Capture the cell that displays the provided text and extract its (X, Y) central coordinate. 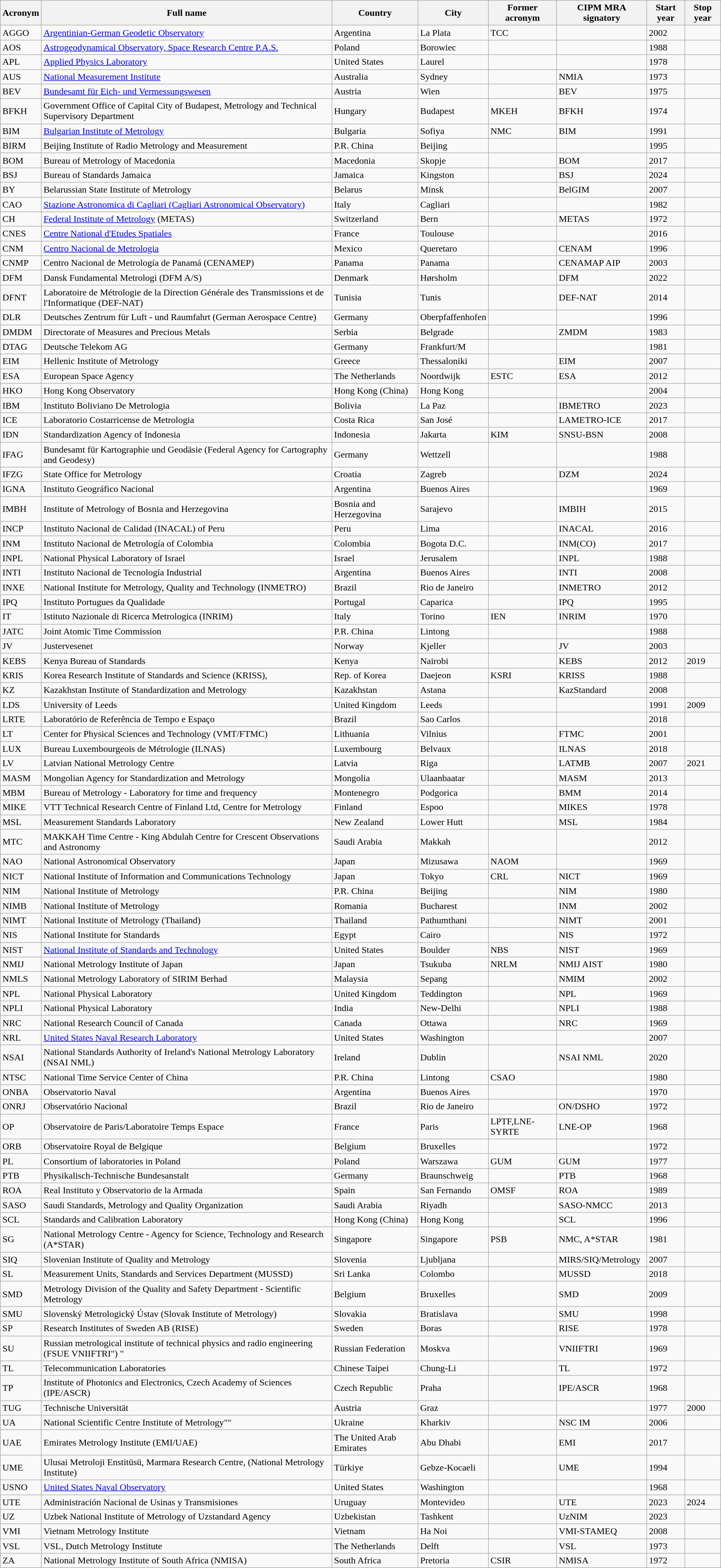
Hellenic Institute of Metrology (186, 361)
LAMETRO-ICE (602, 420)
CNES (21, 234)
FTMC (602, 734)
Tunis (453, 297)
OP (21, 1126)
IFAG (21, 454)
Instituto Nacional de Metrología of Colombia (186, 543)
Real Instituto y Observatorio de la Armada (186, 1190)
Torino (453, 617)
Full name (186, 13)
Centre National d'Etudes Spatiales (186, 234)
UAE (21, 1442)
Bogota D.C. (453, 543)
Lower Hutt (453, 822)
Applied Physics Laboratory (186, 62)
Slovenian Institute of Quality and Metrology (186, 1259)
OMSF (522, 1190)
National Metrology Centre - Agency for Science, Technology and Research (A*STAR) (186, 1239)
Stazione Astronomica di Cagliari (Cagliari Astronomical Observatory) (186, 205)
Lithuania (375, 734)
Thailand (375, 920)
IDN (21, 434)
Kharkiv (453, 1422)
Belarussian State Institute of Metrology (186, 190)
Latvia (375, 763)
Vietnam Metrology Institute (186, 1531)
INCP (21, 529)
UzNIM (602, 1517)
Country (375, 13)
ESTC (522, 376)
ONBA (21, 1092)
KazStandard (602, 690)
Bureau of Standards Jamaica (186, 175)
University of Leeds (186, 704)
NRL (21, 1038)
TP (21, 1388)
Switzerland (375, 219)
Jerusalem (453, 558)
EMI (602, 1442)
Riyadh (453, 1205)
DLR (21, 317)
Tashkent (453, 1517)
SG (21, 1239)
MIKES (602, 807)
Lima (453, 529)
Tsukuba (453, 964)
Administración Nacional de Usinas y Transmisiones (186, 1502)
Peru (375, 529)
Slovenský Metrologický Ústav (Slovak Institute of Metrology) (186, 1314)
New Zealand (375, 822)
NAO (21, 862)
Telecommunication Laboratories (186, 1368)
INACAL (602, 529)
Kazakhstan Institute of Standardization and Metrology (186, 690)
INMETRO (602, 587)
1998 (666, 1314)
Abu Dhabi (453, 1442)
1994 (666, 1467)
DZM (602, 475)
India (375, 1008)
VMI-STAMEQ (602, 1531)
United States Naval Observatory (186, 1487)
Sri Lanka (375, 1274)
Mizusawa (453, 862)
National Institute for Metrology, Quality and Technology (INMETRO) (186, 587)
JATC (21, 631)
Metrology Division of the Quality and Safety Department - Scientific Metrology (186, 1294)
ZA (21, 1561)
European Space Agency (186, 376)
CSIR (522, 1561)
IMBIH (602, 509)
Ottawa (453, 1023)
National Metrology Institute of South Africa (NMISA) (186, 1561)
Egypt (375, 935)
Leeds (453, 704)
VSL, Dutch Metrology Institute (186, 1546)
Observatoire Royal de Belgique (186, 1146)
IGNA (21, 489)
Bundesamt für Eich- und Vermessungswesen (186, 91)
Mongolia (375, 778)
Hungary (375, 111)
Budapest (453, 111)
Sofiya (453, 131)
MTC (21, 842)
AOS (21, 47)
Bolivia (375, 405)
Observatório Nacional (186, 1107)
Centro Nacional de Metrología de Panamá (CENAMEP) (186, 263)
Stop year (703, 13)
BY (21, 190)
Ha Noi (453, 1531)
Pretoria (453, 1561)
2004 (666, 391)
Uzbek National Institute of Metrology of Uzstandard Agency (186, 1517)
National Institute for Standards (186, 935)
SU (21, 1348)
Uruguay (375, 1502)
Belgrade (453, 332)
IT (21, 617)
NMIJ (21, 964)
Spain (375, 1190)
Delft (453, 1546)
Sarajevo (453, 509)
Bundesamt für Kartographie und Geodäsie (Federal Agency for Cartography and Geodesy) (186, 454)
Frankfurt/M (453, 347)
Queretaro (453, 248)
Macedonia (375, 160)
LUX (21, 749)
MIKE (21, 807)
San Fernando (453, 1190)
TCC (522, 33)
CAO (21, 205)
NMIA (602, 77)
Kazakhstan (375, 690)
2006 (666, 1422)
Argentinian-German Geodetic Observatory (186, 33)
NTSC (21, 1077)
Türkiye (375, 1467)
New-Delhi (453, 1008)
LPTF,LNE-SYRTE (522, 1126)
IFZG (21, 475)
Start year (666, 13)
UZ (21, 1517)
BelGIM (602, 190)
IMBH (21, 509)
IPE/ASCR (602, 1388)
Standards and Calibration Laboratory (186, 1220)
Jakarta (453, 434)
Thessaloniki (453, 361)
Chinese Taipei (375, 1368)
ON/DSHO (602, 1107)
MUSSD (602, 1274)
NSC IM (602, 1422)
1975 (666, 91)
Moskva (453, 1348)
Observatorio Naval (186, 1092)
Podgorica (453, 793)
Directorate of Measures and Precious Metals (186, 332)
National Institute of Information and Communications Technology (186, 876)
National Measurement Institute (186, 77)
Norway (375, 646)
IBM (21, 405)
Paris (453, 1126)
Greece (375, 361)
Rep. of Korea (375, 675)
Makkah (453, 842)
Caparica (453, 602)
Center for Physical Sciences and Technology (VMT/FTMC) (186, 734)
Bulgaria (375, 131)
DEF-NAT (602, 297)
Government Office of Capital City of Budapest, Metrology and Technical Supervisory Department (186, 111)
CH (21, 219)
Kenya Bureau of Standards (186, 661)
MKEH (522, 111)
National Astronomical Observatory (186, 862)
CNMP (21, 263)
INM(CO) (602, 543)
Institute of Photonics and Electronics, Czech Academy of Sciences (IPE/ASCR) (186, 1388)
IBMETRO (602, 405)
Kingston (453, 175)
NIMB (21, 906)
Graz (453, 1408)
Slovakia (375, 1314)
National Physical Laboratory of Israel (186, 558)
Espoo (453, 807)
2021 (703, 763)
Measurement Standards Laboratory (186, 822)
Finland (375, 807)
SL (21, 1274)
UA (21, 1422)
Minsk (453, 190)
Ukraine (375, 1422)
NMIJ AIST (602, 964)
1982 (666, 205)
Bern (453, 219)
Centro Nacional de Metrologia (186, 248)
Sweden (375, 1328)
Montenegro (375, 793)
Croatia (375, 475)
Latvian National Metrology Centre (186, 763)
Denmark (375, 278)
La Paz (453, 405)
Vilnius (453, 734)
Standardization Agency of Indonesia (186, 434)
Laboratoire de Métrologie de la Direction Générale des Transmissions et de l'Informatique (DEF-NAT) (186, 297)
Dublin (453, 1058)
Sepang (453, 979)
DFNT (21, 297)
Beijing Institute of Radio Metrology and Measurement (186, 146)
Romania (375, 906)
1989 (666, 1190)
Laboratorio Costarricense de Metrologia (186, 420)
Praha (453, 1388)
ZMDM (602, 332)
2022 (666, 278)
VTT Technical Research Centre of Finland Ltd, Centre for Metrology (186, 807)
ICE (21, 420)
National Time Service Center of China (186, 1077)
Daejeon (453, 675)
Serbia (375, 332)
Montevideo (453, 1502)
Bucharest (453, 906)
Tunisia (375, 297)
Portugal (375, 602)
1974 (666, 111)
National Research Council of Canada (186, 1023)
National Institute of Standards and Technology (186, 949)
Mongolian Agency for Standardization and Metrology (186, 778)
Costa Rica (375, 420)
Dansk Fundamental Metrologi (DFM A/S) (186, 278)
Instituto Geográfico Nacional (186, 489)
Nairobi (453, 661)
1984 (666, 822)
HKO (21, 391)
Bratislava (453, 1314)
Laurel (453, 62)
USNO (21, 1487)
PSB (522, 1239)
DTAG (21, 347)
2015 (666, 509)
Bureau of Metrology - Laboratory for time and frequency (186, 793)
IEN (522, 617)
Slovenia (375, 1259)
1983 (666, 332)
National Metrology Laboratory of SIRIM Berhad (186, 979)
Israel (375, 558)
Mexico (375, 248)
VMI (21, 1531)
NSAI (21, 1058)
APL (21, 62)
Belarus (375, 190)
Institute of Metrology of Bosnia and Herzegovina (186, 509)
KSRI (522, 675)
Boras (453, 1328)
Wettzell (453, 454)
Korea Research Institute of Standards and Science (KRISS), (186, 675)
Istituto Nazionale di Ricerca Metrologica (INRIM) (186, 617)
Sao Carlos (453, 719)
ORB (21, 1146)
CSAO (522, 1077)
Noordwijk (453, 376)
CRL (522, 876)
Astrogeodynamical Observatory, Space Research Centre P.A.S. (186, 47)
Deutsche Telekom AG (186, 347)
ONRJ (21, 1107)
AGGO (21, 33)
SASO (21, 1205)
BMM (602, 793)
Bureau of Metrology of Macedonia (186, 160)
Riga (453, 763)
Czech Republic (375, 1388)
INXE (21, 587)
National Metrology Institute of Japan (186, 964)
Belvaux (453, 749)
Ljubljana (453, 1259)
Ireland (375, 1058)
NRLM (522, 964)
SASO-NMCC (602, 1205)
Indonesia (375, 434)
Zagreb (453, 475)
Russian Federation (375, 1348)
Hong Kong Observatory (186, 391)
NMIM (602, 979)
Instituto Boliviano De Metrologia (186, 405)
Saudi Standards, Metrology and Quality Organization (186, 1205)
National Institute of Metrology (Thailand) (186, 920)
VNIIFTRI (602, 1348)
Astana (453, 690)
PL (21, 1161)
Federal Institute of Metrology (METAS) (186, 219)
Skopje (453, 160)
Acronym (21, 13)
Emirates Metrology Institute (EMI/UAE) (186, 1442)
Former acronym (522, 13)
Boulder (453, 949)
City (453, 13)
NSAI NML (602, 1058)
Deutsches Zentrum für Luft - und Raumfahrt (German Aerospace Centre) (186, 317)
Technische Universität (186, 1408)
Australia (375, 77)
The United Arab Emirates (375, 1442)
LDS (21, 704)
Teddington (453, 994)
Gebze-Kocaeli (453, 1467)
Pathumthani (453, 920)
CNM (21, 248)
LATMB (602, 763)
State Office for Metrology (186, 475)
Bureau Luxembourgeois de Métrologie (ILNAS) (186, 749)
SIQ (21, 1259)
Jamaica (375, 175)
Uzbekistan (375, 1517)
NAOM (522, 862)
Cairo (453, 935)
Ulusai Metroloji Enstitüsü, Marmara Research Centre, (National Metrology Institute) (186, 1467)
MBM (21, 793)
Braunschweig (453, 1176)
Instituto Nacional de Calidad (INACAL) of Peru (186, 529)
Luxembourg (375, 749)
NMISA (602, 1561)
Bosnia and Herzegovina (375, 509)
NMLS (21, 979)
NBS (522, 949)
2019 (703, 661)
BIRM (21, 146)
Ulaanbaatar (453, 778)
KZ (21, 690)
Kjeller (453, 646)
Research Institutes of Sweden AB (RISE) (186, 1328)
Sydney (453, 77)
SP (21, 1328)
CENAM (602, 248)
TUG (21, 1408)
SNSU-BSN (602, 434)
Joint Atomic Time Commission (186, 631)
LT (21, 734)
AUS (21, 77)
Vietnam (375, 1531)
Instituto Portugues da Qualidade (186, 602)
Canada (375, 1023)
Justervesenet (186, 646)
KRISS (602, 675)
Malaysia (375, 979)
CENAMAP AIP (602, 263)
ILNAS (602, 749)
Chung-Li (453, 1368)
La Plata (453, 33)
Warszawa (453, 1161)
INRIM (602, 617)
Observatoire de Paris/Laboratoire Temps Espace (186, 1126)
Colombia (375, 543)
National Scientific Centre Institute of Metrology"" (186, 1422)
Oberpfaffenhofen (453, 317)
Instituto Nacional de Tecnología Industrial (186, 573)
MAKKAH Time Centre - King Abdulah Centre for Crescent Observations and Astronomy (186, 842)
Laboratório de Referência de Tempo e Espaço (186, 719)
Cagliari (453, 205)
LNE-OP (602, 1126)
Measurement Units, Standards and Services Department (MUSSD) (186, 1274)
Toulouse (453, 234)
Consortium of laboratories in Poland (186, 1161)
2020 (666, 1058)
METAS (602, 219)
National Standards Authority of Ireland's National Metrology Laboratory (NSAI NML) (186, 1058)
DMDM (21, 332)
Bulgarian Institute of Metrology (186, 131)
LRTE (21, 719)
CIPM MRA signatory (602, 13)
Russian metrological institute of technical physics and radio engineering (FSUE VNIIFTRI") " (186, 1348)
Colombo (453, 1274)
NMC (522, 131)
Wien (453, 91)
San José (453, 420)
KIM (522, 434)
Borowiec (453, 47)
MIRS/SIQ/Metrology (602, 1259)
LV (21, 763)
Kenya (375, 661)
2000 (703, 1408)
Tokyo (453, 876)
KRIS (21, 675)
South Africa (375, 1561)
Physikalisch-Technische Bundesanstalt (186, 1176)
United States Naval Research Laboratory (186, 1038)
RISE (602, 1328)
NMC, A*STAR (602, 1239)
Hørsholm (453, 278)
